Find where the given text appears and provide that cell's center as [X, Y] coordinate. 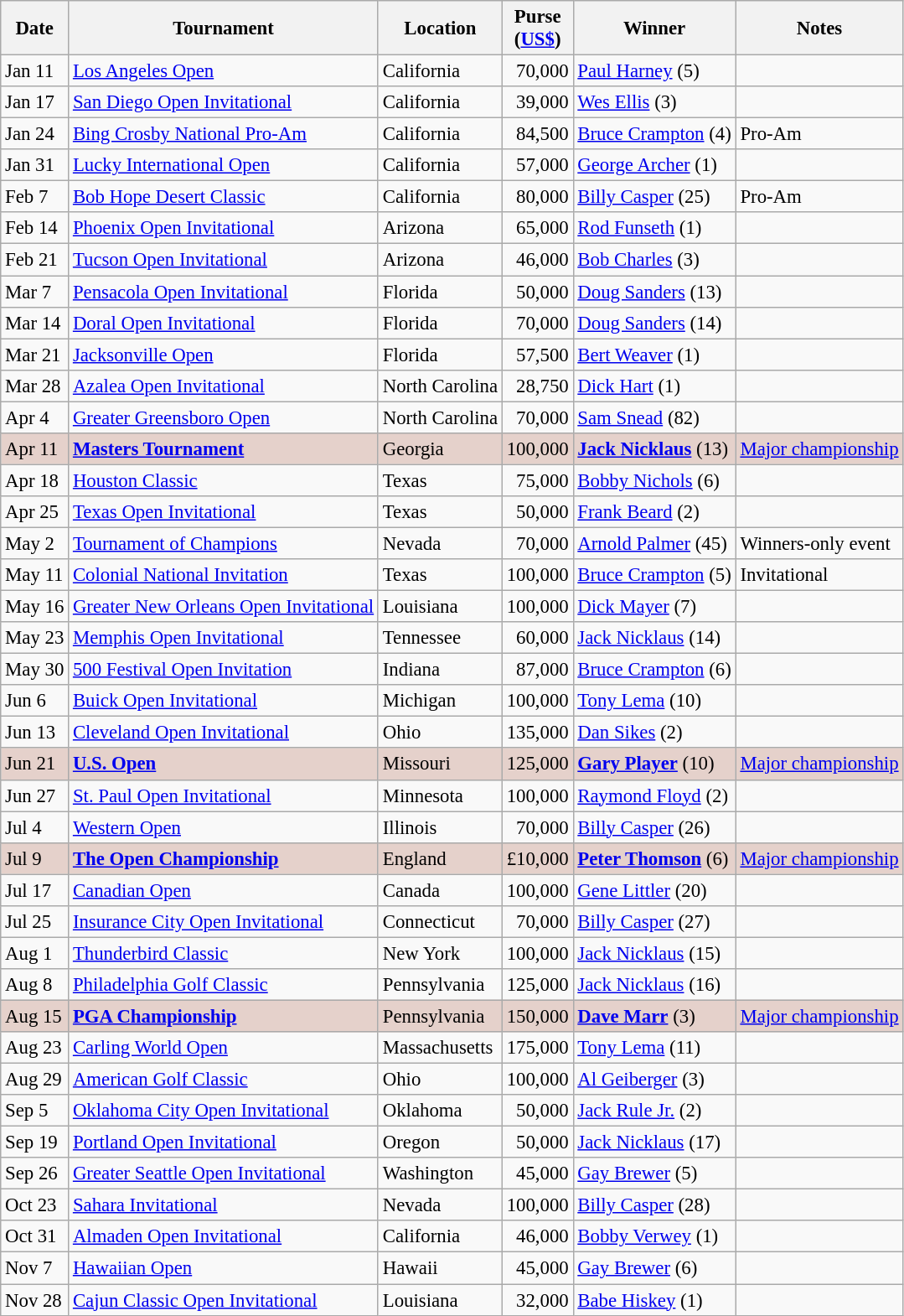
Almaden Open Invitational [224, 1236]
Billy Casper (26) [654, 827]
Tony Lema (10) [654, 701]
57,500 [538, 355]
Dick Hart (1) [654, 386]
Purse(US$) [538, 28]
Bobby Verwey (1) [654, 1236]
Billy Casper (28) [654, 1205]
Connecticut [440, 922]
500 Festival Open Invitation [224, 670]
Date [35, 28]
Carling World Open [224, 1048]
Jun 21 [35, 764]
Bobby Nichols (6) [654, 480]
Dick Mayer (7) [654, 607]
Jack Rule Jr. (2) [654, 1111]
Jan 24 [35, 134]
Jul 25 [35, 922]
Jack Nicklaus (13) [654, 449]
PGA Championship [224, 1016]
Jack Nicklaus (16) [654, 985]
Raymond Floyd (2) [654, 795]
80,000 [538, 197]
75,000 [538, 480]
32,000 [538, 1300]
Tucson Open Invitational [224, 260]
Jul 17 [35, 890]
George Archer (1) [654, 165]
Oregon [440, 1142]
Al Geiberger (3) [654, 1080]
Gene Littler (20) [654, 890]
Dave Marr (3) [654, 1016]
Sam Snead (82) [654, 417]
American Golf Classic [224, 1080]
Lucky International Open [224, 165]
Buick Open Invitational [224, 701]
Doral Open Invitational [224, 323]
Feb 21 [35, 260]
Phoenix Open Invitational [224, 229]
65,000 [538, 229]
Location [440, 28]
Jack Nicklaus (17) [654, 1142]
Georgia [440, 449]
Jun 6 [35, 701]
Feb 7 [35, 197]
Illinois [440, 827]
Minnesota [440, 795]
Doug Sanders (14) [654, 323]
Arnold Palmer (45) [654, 543]
May 11 [35, 575]
Peter Thomson (6) [654, 858]
Aug 23 [35, 1048]
Hawaiian Open [224, 1268]
Mar 7 [35, 292]
Indiana [440, 670]
Aug 29 [35, 1080]
87,000 [538, 670]
St. Paul Open Invitational [224, 795]
Bruce Crampton (4) [654, 134]
Cleveland Open Invitational [224, 733]
Jan 11 [35, 71]
Dan Sikes (2) [654, 733]
Houston Classic [224, 480]
The Open Championship [224, 858]
Billy Casper (25) [654, 197]
May 30 [35, 670]
Massachusetts [440, 1048]
Greater Greensboro Open [224, 417]
Mar 21 [35, 355]
Aug 1 [35, 953]
Aug 8 [35, 985]
Jack Nicklaus (15) [654, 953]
Jul 9 [35, 858]
57,000 [538, 165]
175,000 [538, 1048]
Feb 14 [35, 229]
£10,000 [538, 858]
Paul Harney (5) [654, 71]
Michigan [440, 701]
Bing Crosby National Pro-Am [224, 134]
Gary Player (10) [654, 764]
Apr 11 [35, 449]
Tennessee [440, 638]
Gay Brewer (5) [654, 1174]
U.S. Open [224, 764]
Rod Funseth (1) [654, 229]
Colonial National Invitation [224, 575]
Bruce Crampton (6) [654, 670]
Bruce Crampton (5) [654, 575]
Doug Sanders (13) [654, 292]
Masters Tournament [224, 449]
Washington [440, 1174]
Greater Seattle Open Invitational [224, 1174]
Los Angeles Open [224, 71]
England [440, 858]
Babe Hiskey (1) [654, 1300]
Wes Ellis (3) [654, 102]
Cajun Classic Open Invitational [224, 1300]
84,500 [538, 134]
Sep 26 [35, 1174]
Billy Casper (27) [654, 922]
150,000 [538, 1016]
Jacksonville Open [224, 355]
Apr 25 [35, 512]
Tony Lema (11) [654, 1048]
39,000 [538, 102]
Western Open [224, 827]
Nov 28 [35, 1300]
Notes [819, 28]
Jan 31 [35, 165]
Jack Nicklaus (14) [654, 638]
28,750 [538, 386]
Memphis Open Invitational [224, 638]
Hawaii [440, 1268]
Sep 19 [35, 1142]
Bert Weaver (1) [654, 355]
Aug 15 [35, 1016]
Azalea Open Invitational [224, 386]
Canadian Open [224, 890]
60,000 [538, 638]
Sep 5 [35, 1111]
Philadelphia Golf Classic [224, 985]
Frank Beard (2) [654, 512]
San Diego Open Invitational [224, 102]
Insurance City Open Invitational [224, 922]
Jun 27 [35, 795]
Oklahoma City Open Invitational [224, 1111]
Oct 31 [35, 1236]
Gay Brewer (6) [654, 1268]
Mar 14 [35, 323]
Nov 7 [35, 1268]
Oct 23 [35, 1205]
Invitational [819, 575]
Portland Open Invitational [224, 1142]
May 16 [35, 607]
Thunderbird Classic [224, 953]
Winner [654, 28]
Tournament of Champions [224, 543]
Jan 17 [35, 102]
135,000 [538, 733]
May 23 [35, 638]
Texas Open Invitational [224, 512]
Pensacola Open Invitational [224, 292]
Sahara Invitational [224, 1205]
Tournament [224, 28]
Jun 13 [35, 733]
Canada [440, 890]
New York [440, 953]
Apr 18 [35, 480]
Greater New Orleans Open Invitational [224, 607]
Jul 4 [35, 827]
Mar 28 [35, 386]
Missouri [440, 764]
Bob Charles (3) [654, 260]
Winners-only event [819, 543]
Apr 4 [35, 417]
Bob Hope Desert Classic [224, 197]
May 2 [35, 543]
Oklahoma [440, 1111]
